Capture the cell that displays the provided text and extract its [x, y] central coordinate. 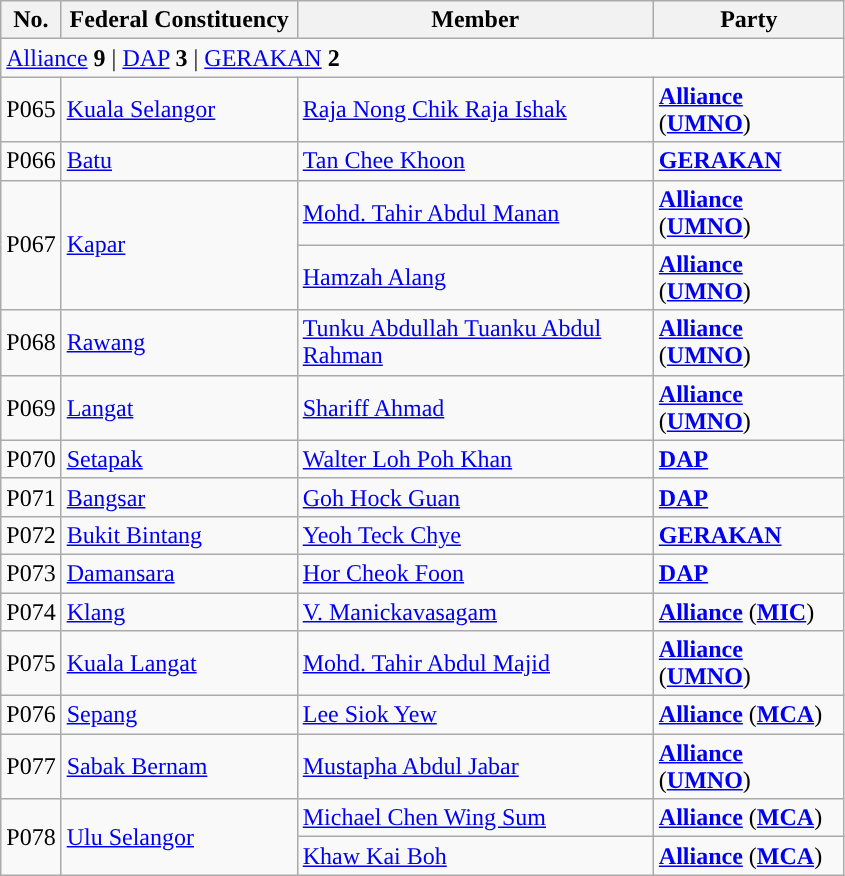
Langat [179, 408]
Setapak [179, 459]
Klang [179, 611]
Walter Loh Poh Khan [475, 459]
P070 [31, 459]
P068 [31, 342]
Kuala Langat [179, 664]
Tunku Abdullah Tuanku Abdul Rahman [475, 342]
Goh Hock Guan [475, 497]
P076 [31, 715]
P067 [31, 245]
Hor Cheok Foon [475, 573]
P075 [31, 664]
Damansara [179, 573]
Yeoh Teck Chye [475, 535]
Tan Chee Khoon [475, 161]
Ulu Selangor [179, 837]
Michael Chen Wing Sum [475, 818]
No. [31, 20]
Alliance (MIC) [748, 611]
Mohd. Tahir Abdul Majid [475, 664]
Rawang [179, 342]
P071 [31, 497]
P072 [31, 535]
Alliance 9 | DAP 3 | GERAKAN 2 [423, 58]
Sepang [179, 715]
P069 [31, 408]
P066 [31, 161]
Shariff Ahmad [475, 408]
Khaw Kai Boh [475, 856]
Kuala Selangor [179, 110]
Mustapha Abdul Jabar [475, 766]
Kapar [179, 245]
P078 [31, 837]
Hamzah Alang [475, 278]
Member [475, 20]
Federal Constituency [179, 20]
Sabak Bernam [179, 766]
Lee Siok Yew [475, 715]
Mohd. Tahir Abdul Manan [475, 212]
V. Manickavasagam [475, 611]
P065 [31, 110]
P077 [31, 766]
Batu [179, 161]
Party [748, 20]
Raja Nong Chik Raja Ishak [475, 110]
Bukit Bintang [179, 535]
P074 [31, 611]
P073 [31, 573]
Bangsar [179, 497]
